Provide the (X, Y) coordinate of the cell's center where the given text is located.  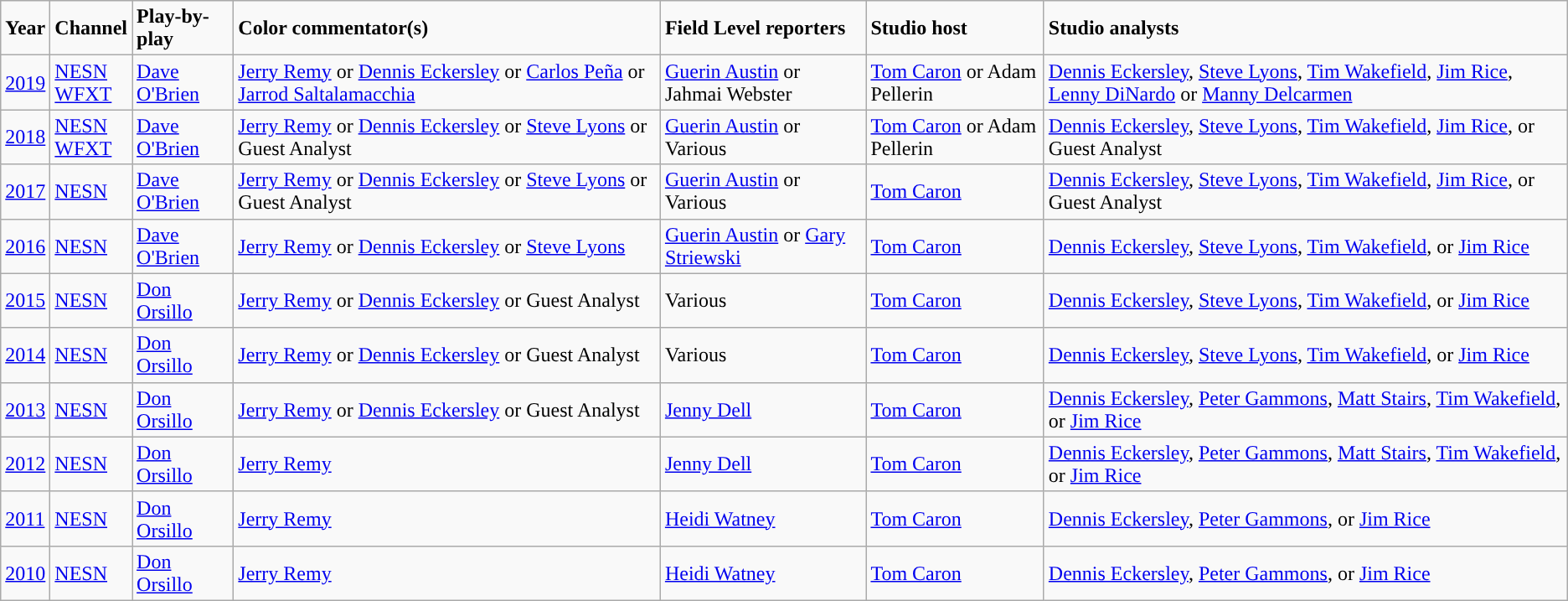
Field Level reporters (763, 28)
Jerry Remy or Dennis Eckersley or Steve Lyons (447, 246)
2012 (25, 464)
Jerry Remy or Dennis Eckersley or Carlos Peña or Jarrod Saltalamacchia (447, 82)
2018 (25, 137)
Guerin Austin or Gary Striewski (763, 246)
2013 (25, 409)
Color commentator(s) (447, 28)
2019 (25, 82)
Play-by-play (183, 28)
2010 (25, 573)
2015 (25, 300)
2014 (25, 355)
Studio analysts (1305, 28)
Channel (91, 28)
Dennis Eckersley, Steve Lyons, Tim Wakefield, Jim Rice, Lenny DiNardo or Manny Delcarmen (1305, 82)
2016 (25, 246)
2017 (25, 191)
Guerin Austin or Jahmai Webster (763, 82)
Studio host (955, 28)
Year (25, 28)
2011 (25, 518)
